Find where the given text appears and provide that cell's center as (X, Y) coordinate. 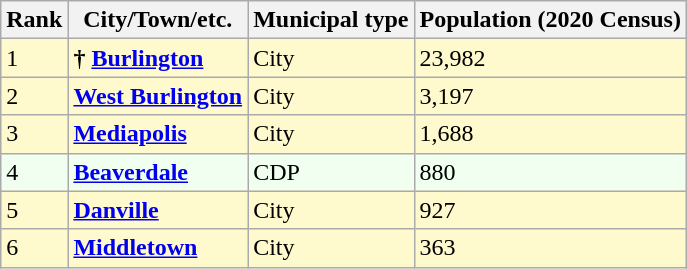
† Burlington (158, 58)
Mediapolis (158, 134)
CDP (331, 172)
927 (550, 210)
1 (34, 58)
Population (2020 Census) (550, 20)
Municipal type (331, 20)
Beaverdale (158, 172)
363 (550, 248)
City/Town/etc. (158, 20)
1,688 (550, 134)
Rank (34, 20)
5 (34, 210)
Danville (158, 210)
880 (550, 172)
3 (34, 134)
3,197 (550, 96)
Middletown (158, 248)
2 (34, 96)
West Burlington (158, 96)
23,982 (550, 58)
6 (34, 248)
4 (34, 172)
